Determine the [X, Y] coordinate at the center of the cell enclosing the given text.  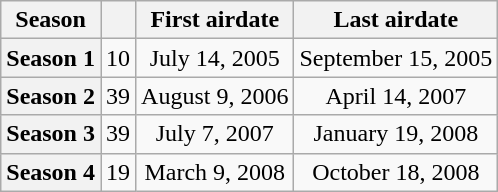
First airdate [215, 20]
August 9, 2006 [215, 96]
Season 1 [51, 58]
Season 3 [51, 134]
March 9, 2008 [215, 172]
July 14, 2005 [215, 58]
19 [118, 172]
April 14, 2007 [396, 96]
September 15, 2005 [396, 58]
Season [51, 20]
Last airdate [396, 20]
October 18, 2008 [396, 172]
Season 4 [51, 172]
Season 2 [51, 96]
July 7, 2007 [215, 134]
10 [118, 58]
January 19, 2008 [396, 134]
